Locate the cell with the specified text and output its [X, Y] center coordinate. 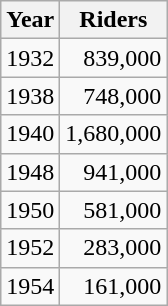
1952 [30, 248]
161,000 [114, 286]
Riders [114, 20]
1950 [30, 210]
839,000 [114, 58]
748,000 [114, 96]
1,680,000 [114, 134]
Year [30, 20]
1938 [30, 96]
1954 [30, 286]
1932 [30, 58]
283,000 [114, 248]
941,000 [114, 172]
581,000 [114, 210]
1940 [30, 134]
1948 [30, 172]
